Find where the given text appears and provide that cell's center as (X, Y) coordinate. 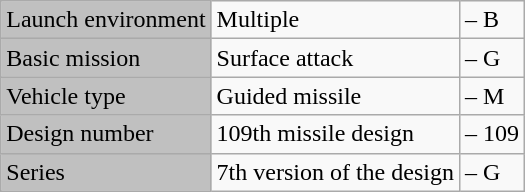
Multiple (335, 20)
109th missile design (335, 134)
Surface attack (335, 58)
Basic mission (106, 58)
Guided missile (335, 96)
Launch environment (106, 20)
7th version of the design (335, 172)
– 109 (492, 134)
– M (492, 96)
Design number (106, 134)
Vehicle type (106, 96)
Series (106, 172)
– B (492, 20)
